Return [X, Y] of the center of cell containing provided text 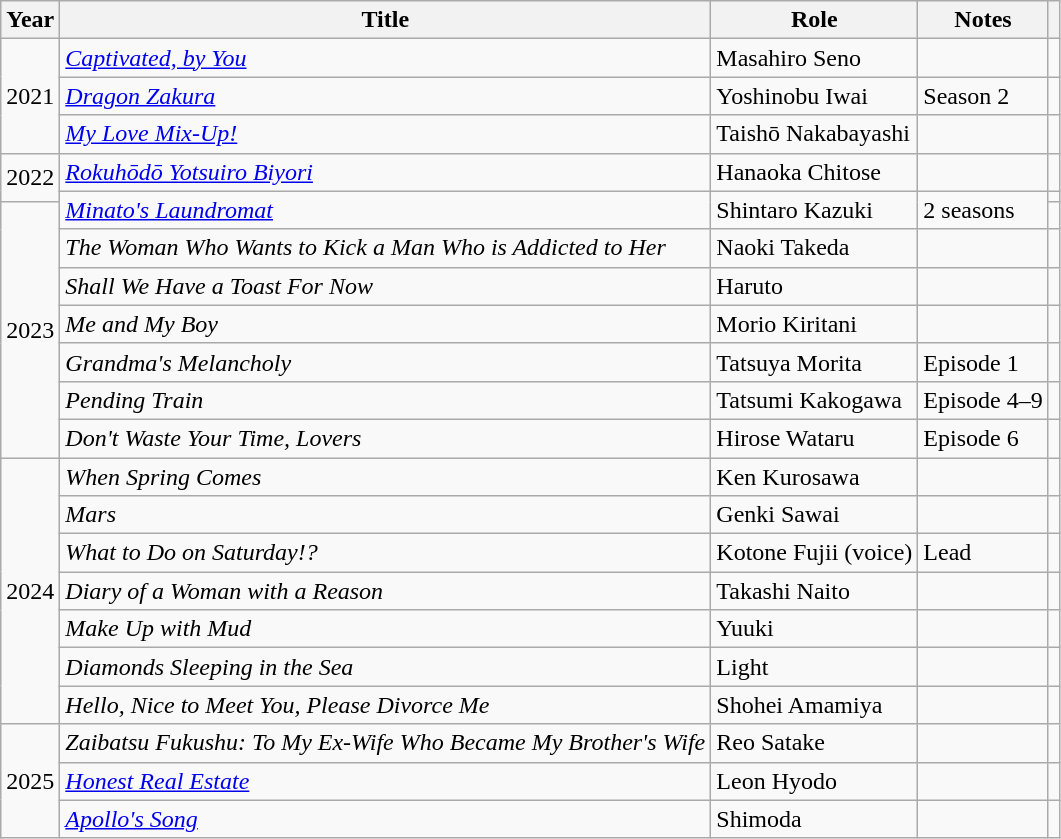
My Love Mix-Up! [386, 134]
Hanaoka Chitose [814, 172]
Yoshinobu Iwai [814, 96]
2 seasons [983, 210]
Diary of a Woman with a Reason [386, 591]
Diamonds Sleeping in the Sea [386, 667]
Lead [983, 553]
Make Up with Mud [386, 629]
Hirose Wataru [814, 438]
Haruto [814, 286]
Mars [386, 515]
Tatsuya Morita [814, 362]
Pending Train [386, 400]
Ken Kurosawa [814, 477]
Season 2 [983, 96]
When Spring Comes [386, 477]
Tatsumi Kakogawa [814, 400]
Grandma's Melancholy [386, 362]
Leon Hyodo [814, 781]
Episode 6 [983, 438]
2022 [30, 178]
Masahiro Seno [814, 58]
2024 [30, 591]
Honest Real Estate [386, 781]
Rokuhōdō Yotsuiro Biyori [386, 172]
Reo Satake [814, 743]
Title [386, 20]
Don't Waste Your Time, Lovers [386, 438]
What to Do on Saturday!? [386, 553]
Takashi Naito [814, 591]
Role [814, 20]
2023 [30, 330]
Notes [983, 20]
Shohei Amamiya [814, 705]
Year [30, 20]
Yuuki [814, 629]
Shintaro Kazuki [814, 210]
Shimoda [814, 819]
Kotone Fujii (voice) [814, 553]
The Woman Who Wants to Kick a Man Who is Addicted to Her [386, 248]
Light [814, 667]
Taishō Nakabayashi [814, 134]
Episode 1 [983, 362]
Minato's Laundromat [386, 210]
Naoki Takeda [814, 248]
Zaibatsu Fukushu: To My Ex-Wife Who Became My Brother's Wife [386, 743]
Apollo's Song [386, 819]
Episode 4–9 [983, 400]
Shall We Have a Toast For Now [386, 286]
Hello, Nice to Meet You, Please Divorce Me [386, 705]
2021 [30, 96]
Captivated, by You [386, 58]
Morio Kiritani [814, 324]
2025 [30, 781]
Genki Sawai [814, 515]
Dragon Zakura [386, 96]
Me and My Boy [386, 324]
